Detect which cell encompasses the target text, then output its [X, Y] center coordinate. 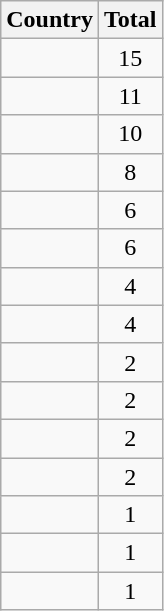
Country [50, 20]
10 [130, 134]
8 [130, 172]
15 [130, 58]
11 [130, 96]
Total [130, 20]
